Provide the [x, y] coordinate of the cell's center where the given text is located.  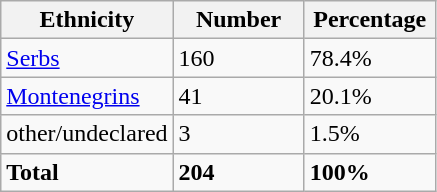
Total [87, 172]
3 [238, 134]
other/undeclared [87, 134]
1.5% [370, 134]
204 [238, 172]
160 [238, 58]
Ethnicity [87, 20]
Montenegrins [87, 96]
20.1% [370, 96]
78.4% [370, 58]
100% [370, 172]
41 [238, 96]
Serbs [87, 58]
Percentage [370, 20]
Number [238, 20]
